Provide the [x, y] coordinate of the cell's center where the given text is located.  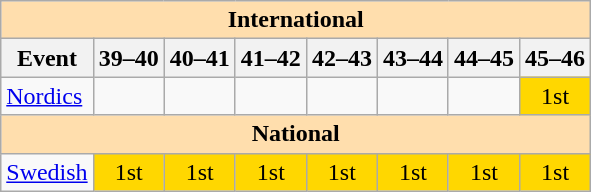
Event [47, 58]
45–46 [556, 58]
39–40 [128, 58]
40–41 [200, 58]
International [296, 20]
42–43 [342, 58]
National [296, 134]
41–42 [270, 58]
Nordics [47, 96]
Swedish [47, 172]
43–44 [412, 58]
44–45 [484, 58]
